Scan for the cell matching the given text and deliver its [x, y] coordinate at center. 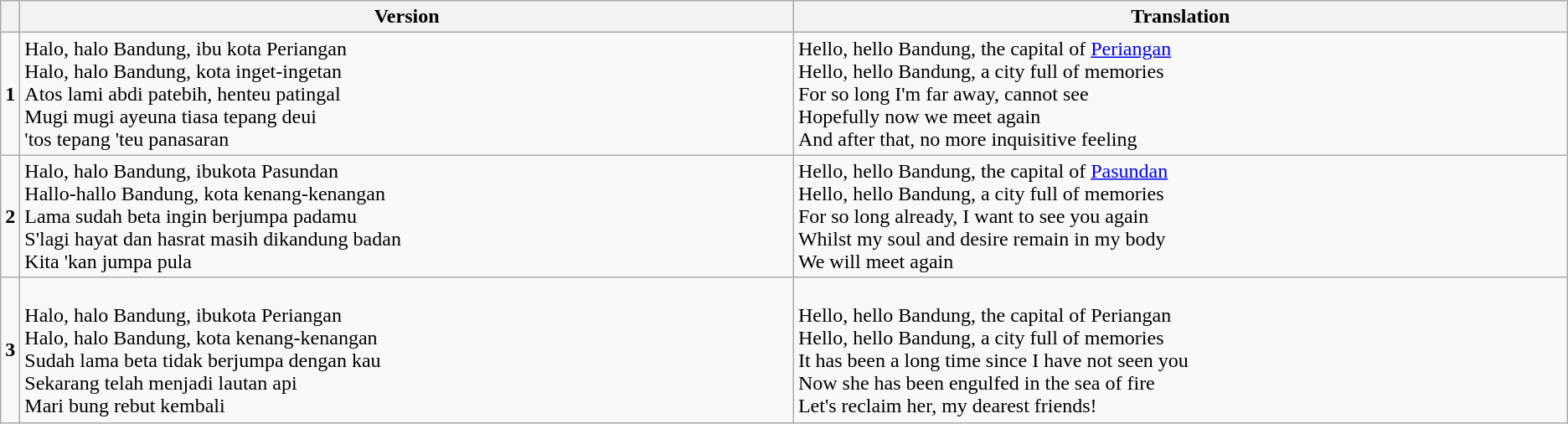
Version [407, 17]
1 [10, 94]
2 [10, 216]
Translation [1180, 17]
3 [10, 350]
